Return the [x, y] coordinate for the center point of the cell that contains the specified text.  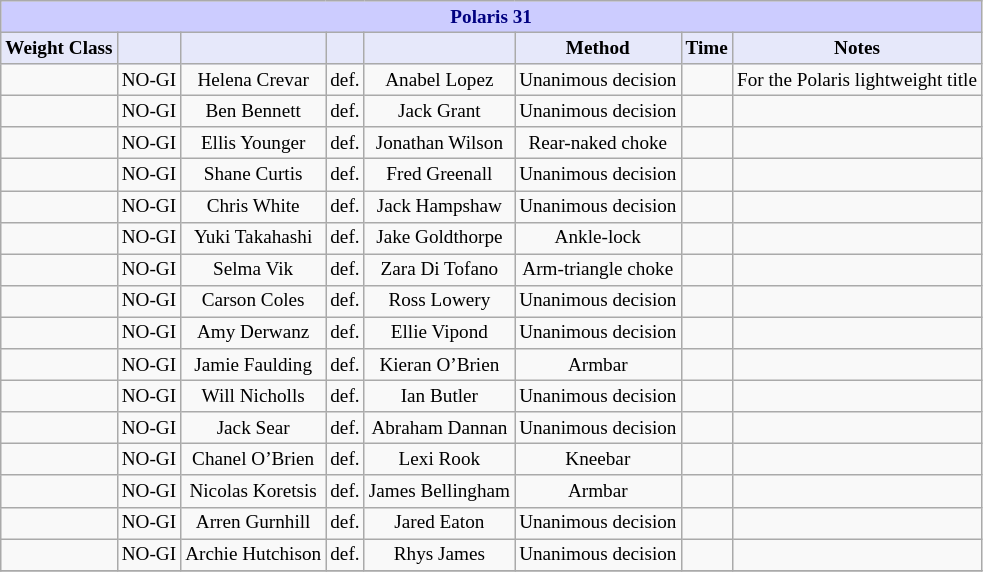
Ellie Vipond [439, 333]
Ankle-lock [598, 238]
Jack Hampshaw [439, 206]
Lexi Rook [439, 460]
Weight Class [59, 48]
Abraham Dannan [439, 428]
Shane Curtis [254, 175]
Ross Lowery [439, 301]
Arm-triangle choke [598, 270]
Time [706, 48]
Chris White [254, 206]
James Bellingham [439, 491]
Amy Derwanz [254, 333]
Chanel O’Brien [254, 460]
Kieran O’Brien [439, 365]
Archie Hutchison [254, 554]
Arren Gurnhill [254, 523]
For the Polaris lightweight title [856, 80]
Ben Bennett [254, 111]
Jared Eaton [439, 523]
Jamie Faulding [254, 365]
Zara Di Tofano [439, 270]
Anabel Lopez [439, 80]
Nicolas Koretsis [254, 491]
Method [598, 48]
Helena Crevar [254, 80]
Will Nicholls [254, 396]
Rhys James [439, 554]
Kneebar [598, 460]
Ian Butler [439, 396]
Carson Coles [254, 301]
Yuki Takahashi [254, 238]
Jonathan Wilson [439, 143]
Rear-naked choke [598, 143]
Jake Goldthorpe [439, 238]
Ellis Younger [254, 143]
Jack Grant [439, 111]
Selma Vik [254, 270]
Fred Greenall [439, 175]
Notes [856, 48]
Polaris 31 [492, 17]
Jack Sear [254, 428]
